From the cell containing the given text, extract its center point as [x, y] coordinate. 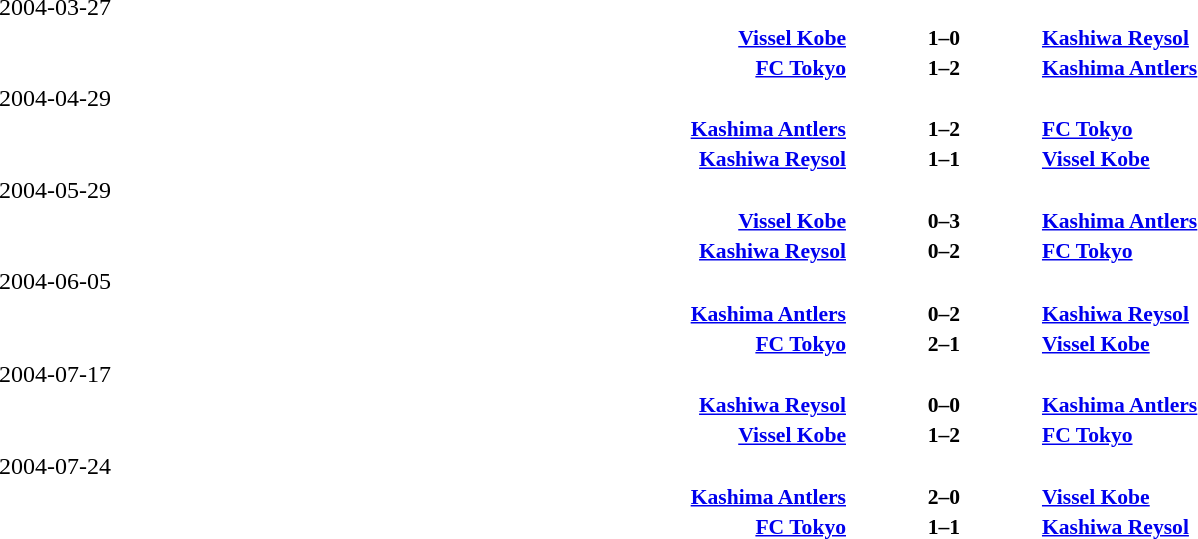
1–1 [944, 159]
0–0 [944, 405]
0–3 [944, 220]
2–1 [944, 344]
1–0 [944, 38]
2–0 [944, 496]
